From the cell containing the given text, extract its center point as (X, Y) coordinate. 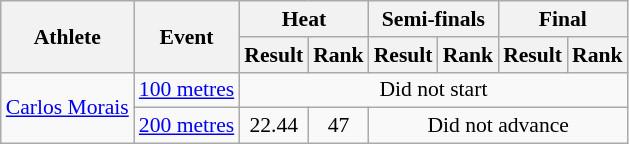
Final (562, 19)
Did not start (433, 90)
Semi-finals (434, 19)
47 (338, 126)
Carlos Morais (68, 108)
Heat (304, 19)
Event (186, 36)
22.44 (274, 126)
200 metres (186, 126)
100 metres (186, 90)
Did not advance (498, 126)
Athlete (68, 36)
